For the text-containing cell, return its midpoint in [X, Y] coordinate format. 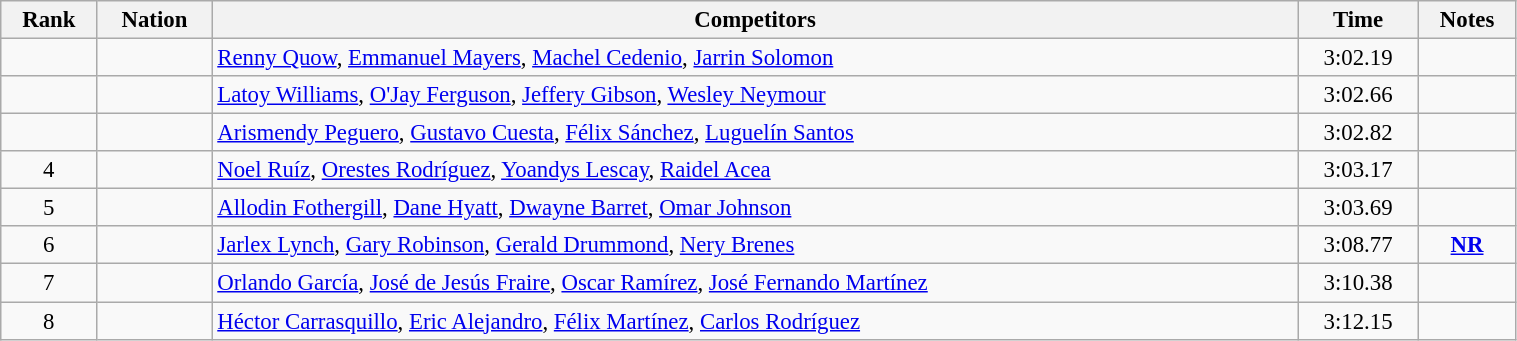
Jarlex Lynch, Gary Robinson, Gerald Drummond, Nery Brenes [755, 245]
NR [1467, 245]
3:03.17 [1358, 170]
3:02.82 [1358, 133]
3:08.77 [1358, 245]
Renny Quow, Emmanuel Mayers, Machel Cedenio, Jarrin Solomon [755, 58]
3:10.38 [1358, 283]
Notes [1467, 20]
3:12.15 [1358, 321]
Arismendy Peguero, Gustavo Cuesta, Félix Sánchez, Luguelín Santos [755, 133]
Nation [154, 20]
Rank [49, 20]
3:03.69 [1358, 208]
Time [1358, 20]
6 [49, 245]
Latoy Williams, O'Jay Ferguson, Jeffery Gibson, Wesley Neymour [755, 95]
5 [49, 208]
4 [49, 170]
7 [49, 283]
8 [49, 321]
Allodin Fothergill, Dane Hyatt, Dwayne Barret, Omar Johnson [755, 208]
Competitors [755, 20]
Héctor Carrasquillo, Eric Alejandro, Félix Martínez, Carlos Rodríguez [755, 321]
Noel Ruíz, Orestes Rodríguez, Yoandys Lescay, Raidel Acea [755, 170]
3:02.19 [1358, 58]
3:02.66 [1358, 95]
Orlando García, José de Jesús Fraire, Oscar Ramírez, José Fernando Martínez [755, 283]
